Scan for the cell matching the given text and deliver its (x, y) coordinate at center. 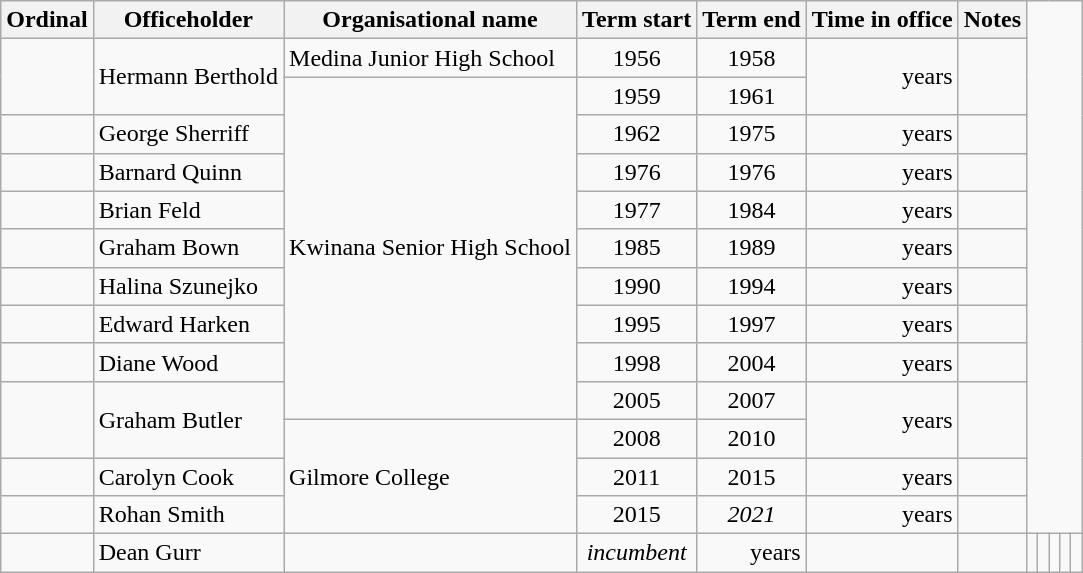
1977 (637, 210)
1959 (637, 96)
2010 (752, 438)
1975 (752, 134)
Hermann Berthold (188, 77)
1997 (752, 324)
Medina Junior High School (430, 58)
Rohan Smith (188, 515)
Officeholder (188, 20)
Brian Feld (188, 210)
1985 (637, 248)
Time in office (882, 20)
2008 (637, 438)
1984 (752, 210)
Term start (637, 20)
2021 (752, 515)
2005 (637, 400)
incumbent (637, 553)
2011 (637, 477)
George Sherriff (188, 134)
Barnard Quinn (188, 172)
1962 (637, 134)
Dean Gurr (188, 553)
1994 (752, 286)
1995 (637, 324)
Gilmore College (430, 476)
Ordinal (47, 20)
1990 (637, 286)
1998 (637, 362)
Carolyn Cook (188, 477)
Organisational name (430, 20)
Halina Szunejko (188, 286)
1961 (752, 96)
1989 (752, 248)
Graham Butler (188, 419)
Edward Harken (188, 324)
Diane Wood (188, 362)
2004 (752, 362)
Kwinana Senior High School (430, 248)
2007 (752, 400)
Graham Bown (188, 248)
Term end (752, 20)
Notes (992, 20)
1958 (752, 58)
1956 (637, 58)
